Output the (x, y) coordinate of the center of the cell containing the given text.  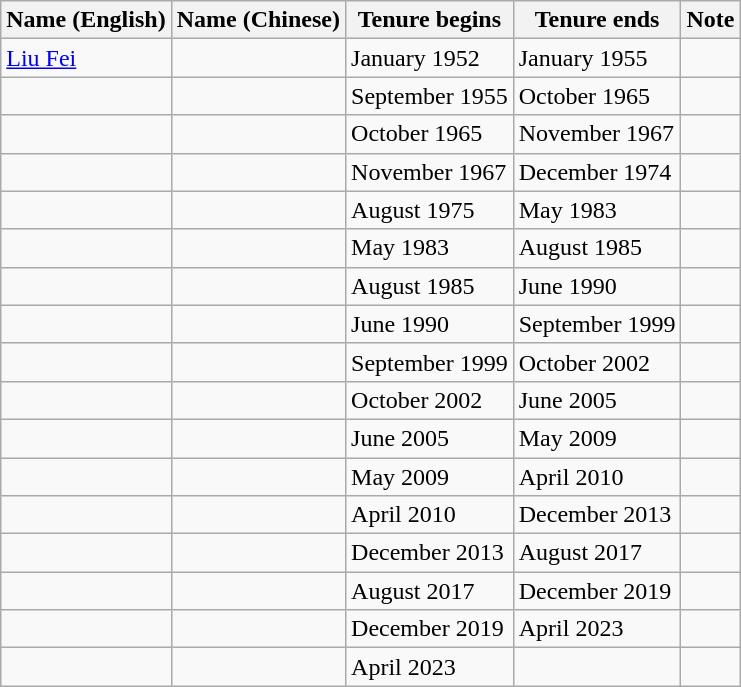
January 1955 (597, 58)
August 1975 (430, 210)
December 1974 (597, 172)
Liu Fei (86, 58)
Name (English) (86, 20)
Tenure begins (430, 20)
Tenure ends (597, 20)
September 1955 (430, 96)
January 1952 (430, 58)
Name (Chinese) (258, 20)
Note (710, 20)
